Extract the (x, y) coordinate from the center of the cell holding the provided text.  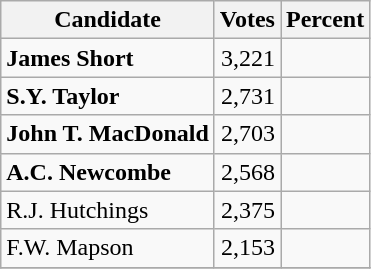
Candidate (108, 20)
Percent (324, 20)
2,731 (247, 96)
A.C. Newcombe (108, 172)
2,568 (247, 172)
R.J. Hutchings (108, 210)
2,703 (247, 134)
3,221 (247, 58)
Votes (247, 20)
John T. MacDonald (108, 134)
F.W. Mapson (108, 248)
2,153 (247, 248)
James Short (108, 58)
S.Y. Taylor (108, 96)
2,375 (247, 210)
